Provide the (x, y) coordinate of the cell's center where the given text is located.  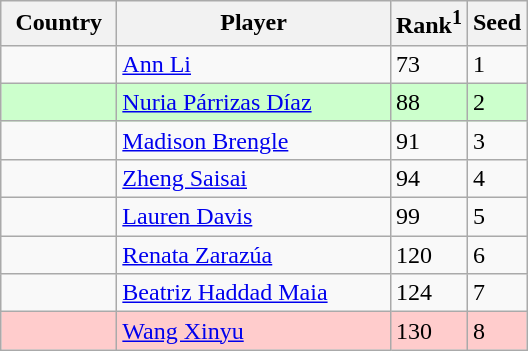
7 (496, 293)
Zheng Saisai (254, 178)
Nuria Párrizas Díaz (254, 102)
4 (496, 178)
1 (496, 64)
130 (428, 331)
73 (428, 64)
5 (496, 217)
91 (428, 140)
124 (428, 293)
Player (254, 24)
Madison Brengle (254, 140)
Rank1 (428, 24)
120 (428, 255)
Ann Li (254, 64)
2 (496, 102)
3 (496, 140)
8 (496, 331)
99 (428, 217)
Seed (496, 24)
Renata Zarazúa (254, 255)
6 (496, 255)
Lauren Davis (254, 217)
Beatriz Haddad Maia (254, 293)
94 (428, 178)
Country (59, 24)
Wang Xinyu (254, 331)
88 (428, 102)
